Detect which cell encompasses the target text, then output its (X, Y) center coordinate. 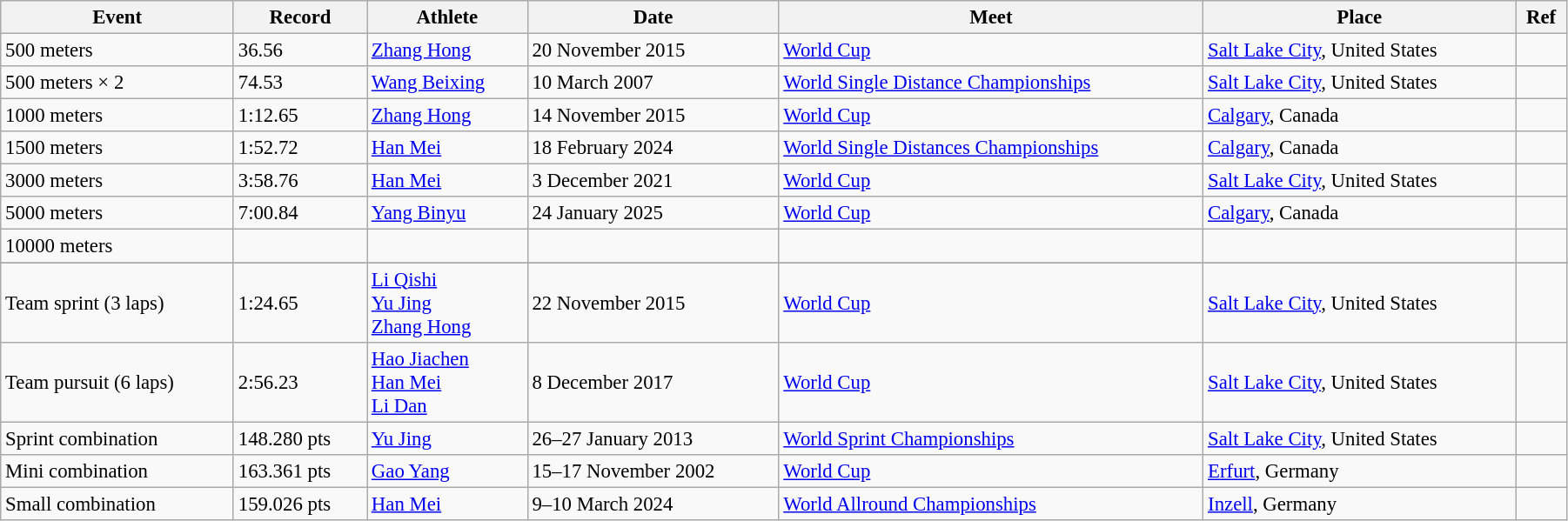
9–10 March 2024 (653, 504)
1:24.65 (299, 303)
Wang Beixing (447, 83)
Sprint combination (117, 438)
15–17 November 2002 (653, 471)
500 meters (117, 50)
24 January 2025 (653, 213)
Record (299, 17)
7:00.84 (299, 213)
2:56.23 (299, 382)
1500 meters (117, 148)
10000 meters (117, 246)
10 March 2007 (653, 83)
Team pursuit (6 laps) (117, 382)
Event (117, 17)
74.53 (299, 83)
1:52.72 (299, 148)
1000 meters (117, 116)
18 February 2024 (653, 148)
5000 meters (117, 213)
World Allround Championships (991, 504)
Hao JiachenHan MeiLi Dan (447, 382)
36.56 (299, 50)
Ref (1542, 17)
26–27 January 2013 (653, 438)
World Single Distance Championships (991, 83)
22 November 2015 (653, 303)
3000 meters (117, 181)
Mini combination (117, 471)
159.026 pts (299, 504)
Erfurt, Germany (1359, 471)
3:58.76 (299, 181)
Inzell, Germany (1359, 504)
Li QishiYu JingZhang Hong (447, 303)
Gao Yang (447, 471)
Place (1359, 17)
World Single Distances Championships (991, 148)
500 meters × 2 (117, 83)
148.280 pts (299, 438)
World Sprint Championships (991, 438)
163.361 pts (299, 471)
14 November 2015 (653, 116)
1:12.65 (299, 116)
Athlete (447, 17)
Date (653, 17)
20 November 2015 (653, 50)
3 December 2021 (653, 181)
Team sprint (3 laps) (117, 303)
Yu Jing (447, 438)
Yang Binyu (447, 213)
Small combination (117, 504)
8 December 2017 (653, 382)
Meet (991, 17)
